Capture the cell that displays the provided text and extract its [x, y] central coordinate. 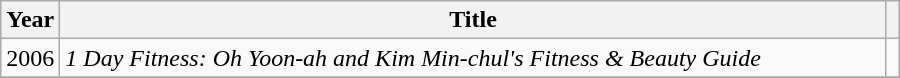
Title [473, 20]
2006 [30, 58]
Year [30, 20]
1 Day Fitness: Oh Yoon-ah and Kim Min-chul's Fitness & Beauty Guide [473, 58]
